Provide the [x, y] coordinate of the cell's center where the given text is located.  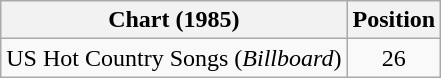
US Hot Country Songs (Billboard) [174, 58]
Chart (1985) [174, 20]
Position [394, 20]
26 [394, 58]
